Extract the [X, Y] coordinate from the center of the cell holding the provided text.  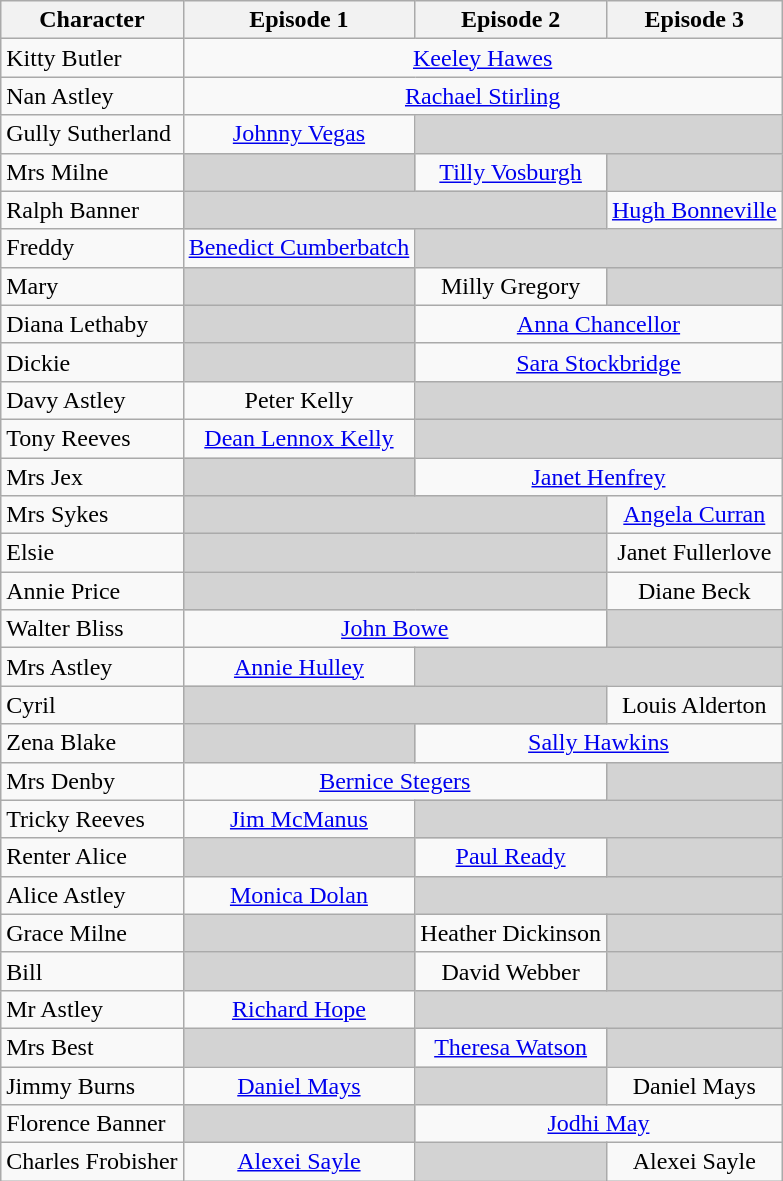
Theresa Watson [511, 1047]
Angela Curran [694, 515]
Freddy [92, 248]
Anna Chancellor [598, 324]
Mrs Astley [92, 667]
Florence Banner [92, 1124]
Sara Stockbridge [598, 362]
Ralph Banner [92, 210]
Charles Frobisher [92, 1162]
Diane Beck [694, 591]
Mrs Milne [92, 172]
Cyril [92, 705]
Janet Fullerlove [694, 553]
Mrs Best [92, 1047]
Grace Milne [92, 933]
Alice Astley [92, 895]
Mrs Sykes [92, 515]
Diana Lethaby [92, 324]
David Webber [511, 971]
Milly Gregory [511, 286]
Dean Lennox Kelly [299, 438]
Kitty Butler [92, 58]
Tricky Reeves [92, 819]
Jim McManus [299, 819]
Dickie [92, 362]
Sally Hawkins [598, 743]
Jimmy Burns [92, 1085]
Janet Henfrey [598, 477]
Jodhi May [598, 1124]
Paul Ready [511, 857]
Episode 3 [694, 20]
Louis Alderton [694, 705]
Monica Dolan [299, 895]
Bill [92, 971]
Benedict Cumberbatch [299, 248]
John Bowe [394, 629]
Gully Sutherland [92, 134]
Mrs Jex [92, 477]
Renter Alice [92, 857]
Annie Hulley [299, 667]
Mr Astley [92, 1009]
Rachael Stirling [482, 96]
Elsie [92, 553]
Character [92, 20]
Hugh Bonneville [694, 210]
Episode 1 [299, 20]
Zena Blake [92, 743]
Tony Reeves [92, 438]
Davy Astley [92, 400]
Johnny Vegas [299, 134]
Keeley Hawes [482, 58]
Richard Hope [299, 1009]
Tilly Vosburgh [511, 172]
Peter Kelly [299, 400]
Bernice Stegers [394, 781]
Mrs Denby [92, 781]
Walter Bliss [92, 629]
Mary [92, 286]
Heather Dickinson [511, 933]
Episode 2 [511, 20]
Nan Astley [92, 96]
Annie Price [92, 591]
